From the cell containing the given text, extract its center point as [x, y] coordinate. 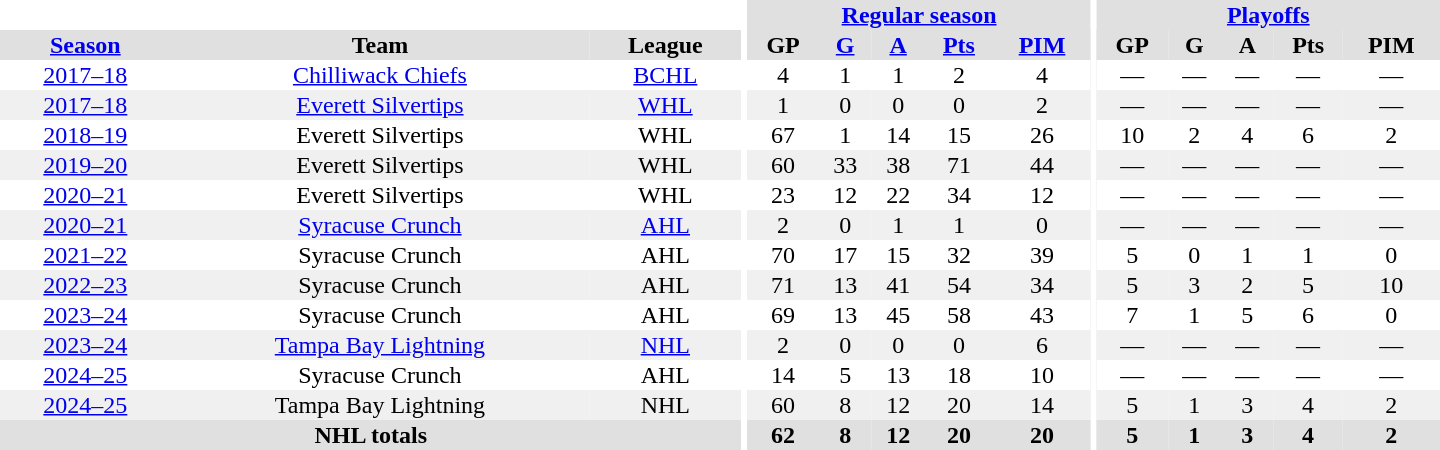
Team [380, 45]
67 [782, 135]
44 [1042, 165]
NHL totals [371, 435]
58 [960, 315]
League [665, 45]
2019–20 [86, 165]
54 [960, 285]
17 [846, 255]
2021–22 [86, 255]
Playoffs [1268, 15]
45 [898, 315]
BCHL [665, 75]
Regular season [918, 15]
Chilliwack Chiefs [380, 75]
62 [782, 435]
69 [782, 315]
70 [782, 255]
23 [782, 195]
2018–19 [86, 135]
26 [1042, 135]
43 [1042, 315]
33 [846, 165]
39 [1042, 255]
32 [960, 255]
18 [960, 375]
38 [898, 165]
7 [1132, 315]
2022–23 [86, 285]
41 [898, 285]
Season [86, 45]
22 [898, 195]
